Find where the given text appears and provide that cell's center as [X, Y] coordinate. 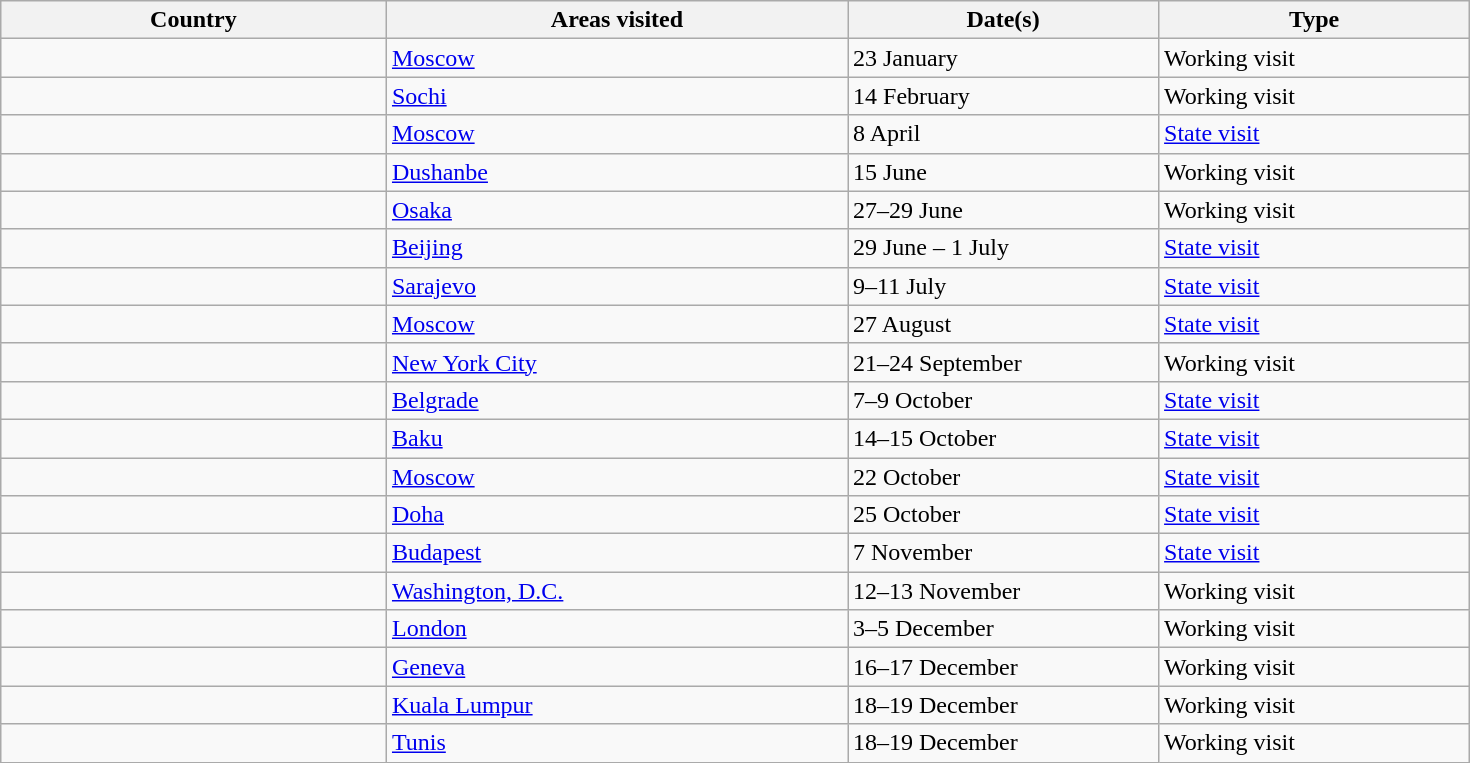
27–29 June [1004, 210]
Areas visited [616, 20]
Sarajevo [616, 286]
27 August [1004, 324]
Washington, D.C. [616, 591]
Country [193, 20]
Belgrade [616, 400]
Doha [616, 515]
8 April [1004, 134]
Tunis [616, 743]
21–24 September [1004, 362]
Baku [616, 438]
Beijing [616, 248]
22 October [1004, 477]
Geneva [616, 667]
14 February [1004, 96]
15 June [1004, 172]
Date(s) [1004, 20]
London [616, 629]
16–17 December [1004, 667]
12–13 November [1004, 591]
14–15 October [1004, 438]
Dushanbe [616, 172]
Budapest [616, 553]
Sochi [616, 96]
23 January [1004, 58]
Kuala Lumpur [616, 705]
Osaka [616, 210]
25 October [1004, 515]
New York City [616, 362]
7–9 October [1004, 400]
7 November [1004, 553]
3–5 December [1004, 629]
9–11 July [1004, 286]
29 June – 1 July [1004, 248]
Type [1314, 20]
